Extract the [x, y] coordinate from the center of the cell holding the provided text.  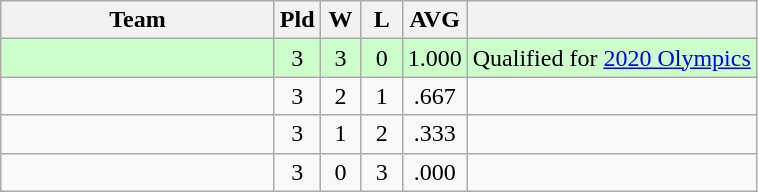
Pld [297, 20]
L [382, 20]
W [340, 20]
Qualified for 2020 Olympics [612, 58]
1.000 [434, 58]
.000 [434, 172]
AVG [434, 20]
Team [138, 20]
.333 [434, 134]
.667 [434, 96]
